From the cell containing the given text, extract its center point as [x, y] coordinate. 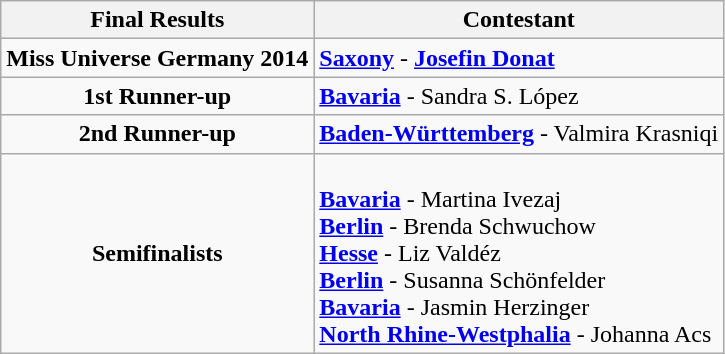
Bavaria - Sandra S. López [519, 96]
2nd Runner-up [158, 134]
Final Results [158, 20]
Saxony - Josefin Donat [519, 58]
Contestant [519, 20]
1st Runner-up [158, 96]
Baden-Württemberg - Valmira Krasniqi [519, 134]
Miss Universe Germany 2014 [158, 58]
Semifinalists [158, 253]
